Output the [x, y] coordinate of the center of the cell containing the given text.  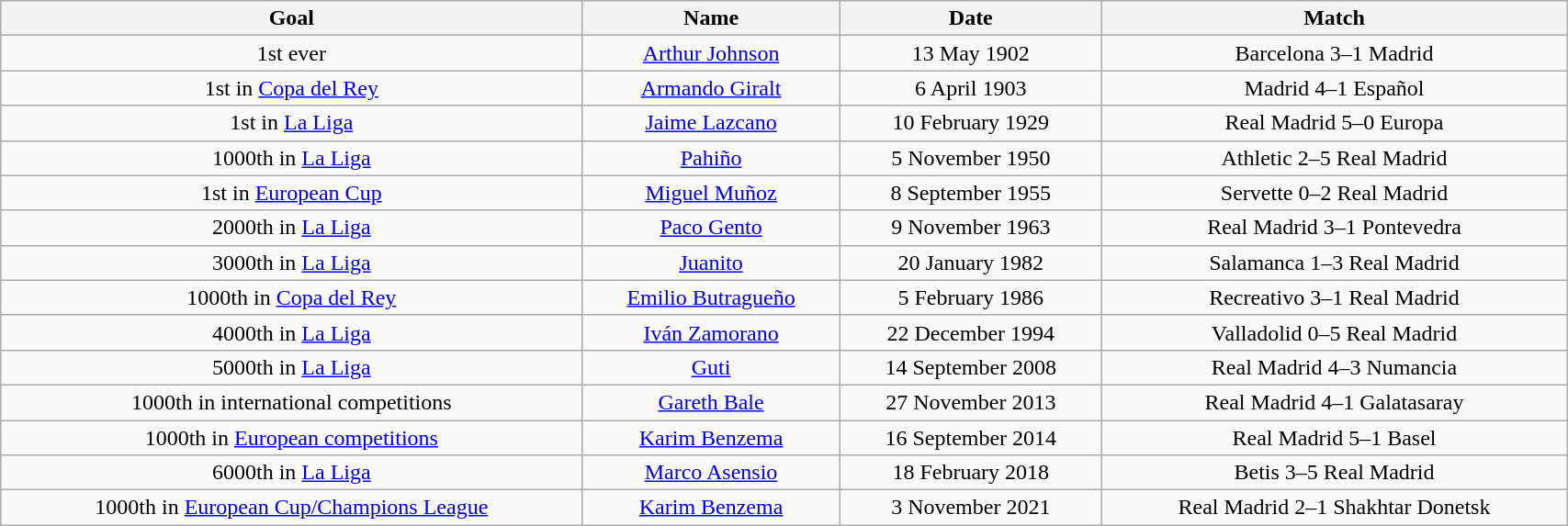
1000th in European competitions [292, 438]
Real Madrid 4–3 Numancia [1334, 367]
Real Madrid 5–1 Basel [1334, 438]
1st in Copa del Rey [292, 88]
Madrid 4–1 Español [1334, 88]
Real Madrid 3–1 Pontevedra [1334, 228]
14 September 2008 [970, 367]
Real Madrid 4–1 Galatasaray [1334, 402]
8 September 1955 [970, 193]
Emilio Butragueño [711, 297]
Recreativo 3–1 Real Madrid [1334, 297]
Valladolid 0–5 Real Madrid [1334, 332]
2000th in La Liga [292, 228]
Salamanca 1–3 Real Madrid [1334, 263]
3000th in La Liga [292, 263]
5000th in La Liga [292, 367]
22 December 1994 [970, 332]
Pahiño [711, 158]
9 November 1963 [970, 228]
1000th in international competitions [292, 402]
1000th in Copa del Rey [292, 297]
Servette 0–2 Real Madrid [1334, 193]
1000th in La Liga [292, 158]
10 February 1929 [970, 123]
Name [711, 18]
Paco Gento [711, 228]
Date [970, 18]
5 February 1986 [970, 297]
1st in European Cup [292, 193]
Gareth Bale [711, 402]
Guti [711, 367]
16 September 2014 [970, 438]
Jaime Lazcano [711, 123]
27 November 2013 [970, 402]
Real Madrid 5–0 Europa [1334, 123]
Betis 3–5 Real Madrid [1334, 473]
Armando Giralt [711, 88]
Juanito [711, 263]
6000th in La Liga [292, 473]
Marco Asensio [711, 473]
Match [1334, 18]
6 April 1903 [970, 88]
5 November 1950 [970, 158]
1st in La Liga [292, 123]
Arthur Johnson [711, 53]
Iván Zamorano [711, 332]
20 January 1982 [970, 263]
3 November 2021 [970, 508]
13 May 1902 [970, 53]
1st ever [292, 53]
1000th in European Cup/Champions League [292, 508]
Real Madrid 2–1 Shakhtar Donetsk [1334, 508]
Barcelona 3–1 Madrid [1334, 53]
Miguel Muñoz [711, 193]
Goal [292, 18]
Athletic 2–5 Real Madrid [1334, 158]
4000th in La Liga [292, 332]
18 February 2018 [970, 473]
